From the cell containing the given text, extract its center point as (x, y) coordinate. 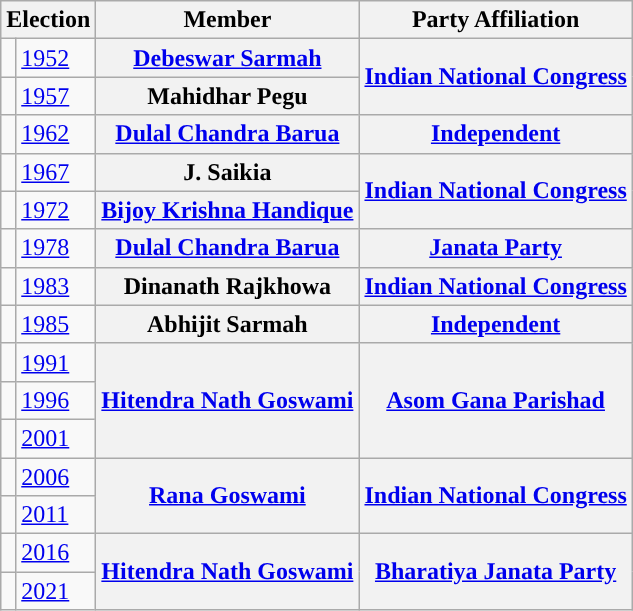
Janata Party (496, 248)
J. Saikia (228, 172)
2006 (56, 477)
2011 (56, 515)
Bharatiya Janata Party (496, 572)
Member (228, 20)
Debeswar Sarmah (228, 58)
1996 (56, 400)
Dinanath Rajkhowa (228, 286)
1957 (56, 96)
Mahidhar Pegu (228, 96)
Bijoy Krishna Handique (228, 210)
2021 (56, 591)
Abhijit Sarmah (228, 324)
1991 (56, 362)
2016 (56, 553)
Rana Goswami (228, 496)
1967 (56, 172)
1985 (56, 324)
Election (48, 20)
2001 (56, 438)
1972 (56, 210)
1952 (56, 58)
1983 (56, 286)
1978 (56, 248)
Asom Gana Parishad (496, 400)
1962 (56, 134)
Party Affiliation (496, 20)
